Scan for the cell matching the given text and deliver its [X, Y] coordinate at center. 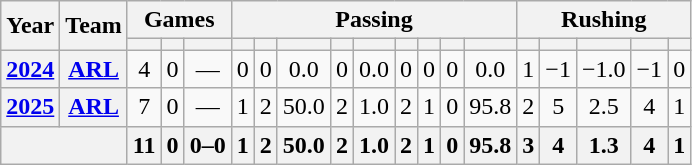
5 [558, 107]
Games [179, 20]
0–0 [208, 145]
Year [30, 26]
3 [528, 145]
1.3 [604, 145]
2.5 [604, 107]
−1.0 [604, 69]
7 [144, 107]
11 [144, 145]
2025 [30, 107]
Passing [374, 20]
2024 [30, 69]
Rushing [604, 20]
Team [94, 26]
